Locate the cell with the specified text and output its [x, y] center coordinate. 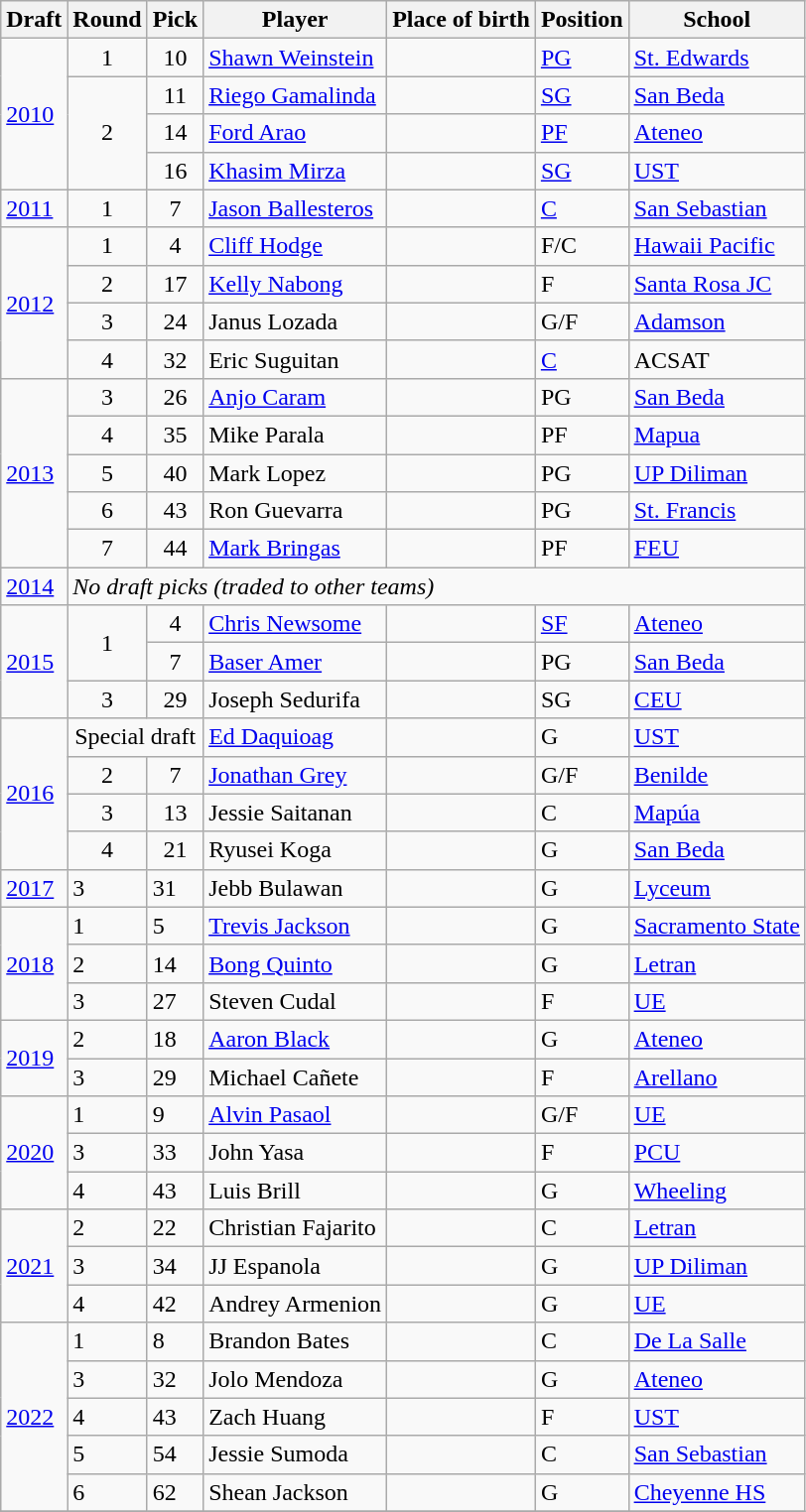
2016 [34, 794]
Mapúa [717, 813]
17 [175, 284]
62 [175, 1492]
9 [175, 1115]
Lyceum [717, 888]
2013 [34, 472]
ACSAT [717, 359]
27 [175, 1001]
44 [175, 549]
54 [175, 1454]
Jonathan Grey [296, 775]
Aaron Black [296, 1039]
26 [175, 397]
Wheeling [717, 1191]
Chris Newsome [296, 624]
Mike Parala [296, 435]
2018 [34, 963]
Jolo Mendoza [296, 1379]
35 [175, 435]
2020 [34, 1153]
Janus Lozada [296, 321]
Position [582, 20]
Bong Quinto [296, 963]
16 [175, 171]
2014 [34, 586]
Jebb Bulawan [296, 888]
2015 [34, 662]
PCU [717, 1153]
Mark Bringas [296, 549]
Shean Jackson [296, 1492]
No draft picks (traded to other teams) [437, 586]
Draft [34, 20]
Shawn Weinstein [296, 58]
Steven Cudal [296, 1001]
Special draft [135, 737]
John Yasa [296, 1153]
21 [175, 850]
22 [175, 1228]
40 [175, 473]
Player [296, 20]
St. Edwards [717, 58]
18 [175, 1039]
Pick [175, 20]
F/C [582, 246]
Cheyenne HS [717, 1492]
Round [107, 20]
CEU [717, 699]
Andrey Armenion [296, 1304]
2021 [34, 1266]
11 [175, 95]
School [717, 20]
8 [175, 1341]
FEU [717, 549]
Luis Brill [296, 1191]
33 [175, 1153]
Joseph Sedurifa [296, 699]
Ron Guevarra [296, 511]
Jessie Saitanan [296, 813]
13 [175, 813]
Riego Gamalinda [296, 95]
Kelly Nabong [296, 284]
2017 [34, 888]
Mark Lopez [296, 473]
Ford Arao [296, 133]
Trevis Jackson [296, 926]
Cliff Hodge [296, 246]
2011 [34, 208]
Michael Cañete [296, 1076]
31 [175, 888]
10 [175, 58]
24 [175, 321]
St. Francis [717, 511]
SF [582, 624]
Santa Rosa JC [717, 284]
Khasim Mirza [296, 171]
2010 [34, 114]
Mapua [717, 435]
Eric Suguitan [296, 359]
Hawaii Pacific [717, 246]
Benilde [717, 775]
Christian Fajarito [296, 1228]
Arellano [717, 1076]
Ed Daquioag [296, 737]
Ryusei Koga [296, 850]
Place of birth [462, 20]
2012 [34, 303]
Jason Ballesteros [296, 208]
Adamson [717, 321]
Anjo Caram [296, 397]
2022 [34, 1417]
Zach Huang [296, 1417]
Jessie Sumoda [296, 1454]
Sacramento State [717, 926]
Baser Amer [296, 662]
34 [175, 1266]
42 [175, 1304]
De La Salle [717, 1341]
Alvin Pasaol [296, 1115]
JJ Espanola [296, 1266]
2019 [34, 1058]
Brandon Bates [296, 1341]
